Output the [x, y] coordinate of the center of the cell containing the given text.  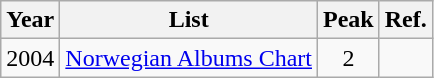
Ref. [406, 20]
Year [30, 20]
Peak [349, 20]
List [189, 20]
Norwegian Albums Chart [189, 58]
2004 [30, 58]
2 [349, 58]
